Search for the cell housing the specified text and yield its (X, Y) center coordinate. 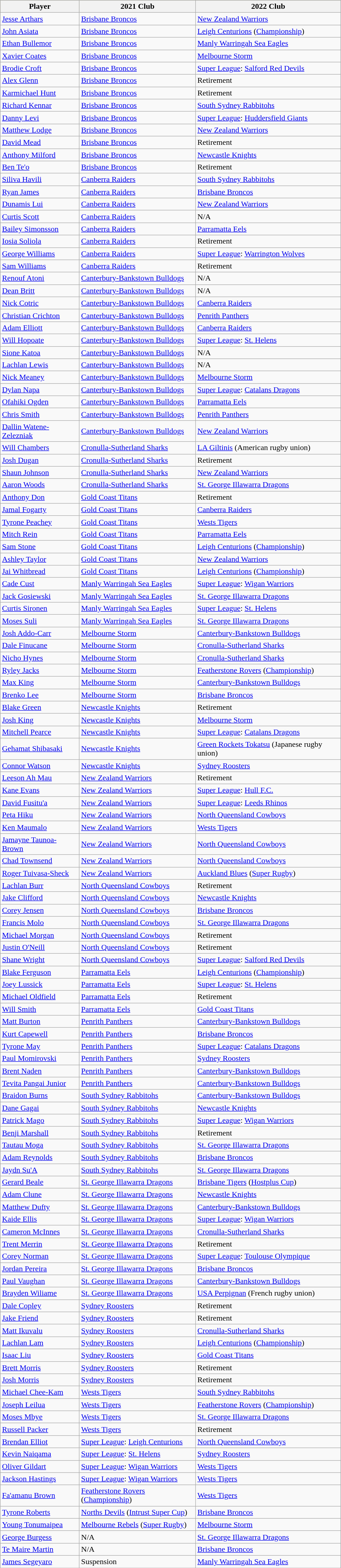
Super League: Warrington Wolves (268, 254)
Lachlan Lam (40, 1343)
Jordan Pereira (40, 1269)
Shane Wright (40, 960)
Brent Naden (40, 1071)
Alex Glenn (40, 81)
David Mead (40, 142)
Adam Clune (40, 1195)
George Burgess (40, 1537)
Jake Clifford (40, 898)
Cameron McInnes (40, 1232)
Aaron Woods (40, 485)
Curtis Sironen (40, 608)
Dane Gagai (40, 1108)
Xavier Coates (40, 56)
Dean Britt (40, 291)
Peta Hiku (40, 815)
Brendan Elliot (40, 1442)
Fa'amanu Brown (40, 1496)
Melbourne Rebels (Super Rugby) (137, 1524)
Blake Green (40, 707)
Jaydn Su'A (40, 1170)
Dale Finucane (40, 646)
Dylan Napa (40, 390)
Te Maire Martin (40, 1549)
Corey Norman (40, 1256)
Patrick Mago (40, 1120)
Tevita Pangai Junior (40, 1083)
Josh King (40, 720)
Tyrone May (40, 1046)
Shaun Johnson (40, 472)
Brodie Croft (40, 68)
Matthew Dufty (40, 1207)
Paul Momirovski (40, 1059)
Roger Tuivasa-Sheck (40, 873)
Super League: Hull F.C. (268, 790)
Adam Elliott (40, 328)
Renouf Atoni (40, 278)
Russell Packer (40, 1429)
Michael Oldfield (40, 997)
Ken Maumalo (40, 827)
Nick Cotric (40, 303)
Tautau Moga (40, 1145)
Lachlan Burr (40, 885)
Paul Vaughan (40, 1281)
Ethan Bullemor (40, 44)
Corey Jensen (40, 910)
Trent Merrin (40, 1244)
Ben Te'o (40, 167)
Nicho Hynes (40, 658)
Brayden Wiliame (40, 1293)
Jamal Fogarty (40, 509)
LA Giltinis (American rugby union) (268, 448)
Will Chambers (40, 448)
Jamayne Taunoa-Brown (40, 844)
Bailey Simonsson (40, 229)
Moses Suli (40, 621)
Josh Dugan (40, 460)
Francis Molo (40, 922)
Norths Devils (Intrust Super Cup) (137, 1512)
Richard Kennar (40, 105)
Auckland Blues (Super Rugby) (268, 873)
Leeson Ah Mau (40, 778)
Blake Ferguson (40, 972)
Braidon Burns (40, 1096)
Joseph Leilua (40, 1405)
USA Perpignan (French rugby union) (268, 1293)
Brisbane Tigers (Hostplus Cup) (268, 1182)
Moses Mbye (40, 1417)
Jai Whitbread (40, 571)
Karmichael Hunt (40, 93)
Cade Cust (40, 584)
Super League: Leigh Centurions (137, 1442)
Ryan James (40, 192)
Connor Watson (40, 765)
Brenko Lee (40, 695)
Matt Ikuvalu (40, 1330)
Tyrone Peachey (40, 522)
George Williams (40, 254)
Brett Morris (40, 1367)
Super League: Leeds Rhinos (268, 803)
Kevin Naiqama (40, 1454)
Player (40, 6)
Sione Katoa (40, 352)
Chad Townsend (40, 861)
Siliva Havili (40, 180)
Sam Williams (40, 266)
Nick Meaney (40, 377)
Dallin Watene-Zelezniak (40, 431)
Adam Reynolds (40, 1157)
Max King (40, 683)
Sam Stone (40, 546)
2022 Club (268, 6)
Kurt Capewell (40, 1034)
Anthony Don (40, 497)
Ofahiki Ogden (40, 402)
Suspension (137, 1562)
Jackson Hastings (40, 1479)
Mitchell Pearce (40, 732)
James Segeyaro (40, 1562)
Iosia Soliola (40, 241)
Jake Friend (40, 1318)
Michael Morgan (40, 935)
Super League: Toulouse Olympique (268, 1256)
Josh Addo-Carr (40, 633)
Young Tonumaipea (40, 1524)
Jack Gosiewski (40, 596)
John Asiata (40, 31)
Michael Chee-Kam (40, 1392)
Danny Levi (40, 118)
Justin O'Neill (40, 947)
Jesse Arthars (40, 19)
Oliver Gildart (40, 1466)
Ryley Jacks (40, 670)
Gehamat Shibasaki (40, 749)
Matthew Lodge (40, 130)
Dunamis Lui (40, 204)
Kaide Ellis (40, 1219)
Ashley Taylor (40, 559)
Mitch Rein (40, 534)
Christian Crichton (40, 315)
Tyrone Roberts (40, 1512)
David Fusitu'a (40, 803)
Josh Morris (40, 1380)
Will Hopoate (40, 340)
Gerard Beale (40, 1182)
Will Smith (40, 1009)
Dale Copley (40, 1306)
Curtis Scott (40, 217)
Lachlan Lewis (40, 365)
Isaac Liu (40, 1355)
Super League: Huddersfield Giants (268, 118)
Green Rockets Tokatsu (Japanese rugby union) (268, 749)
Matt Burton (40, 1022)
Benji Marshall (40, 1133)
Chris Smith (40, 414)
Joey Lussick (40, 985)
2021 Club (137, 6)
Anthony Milford (40, 155)
Kane Evans (40, 790)
